For the text-containing cell, return its midpoint in [x, y] coordinate format. 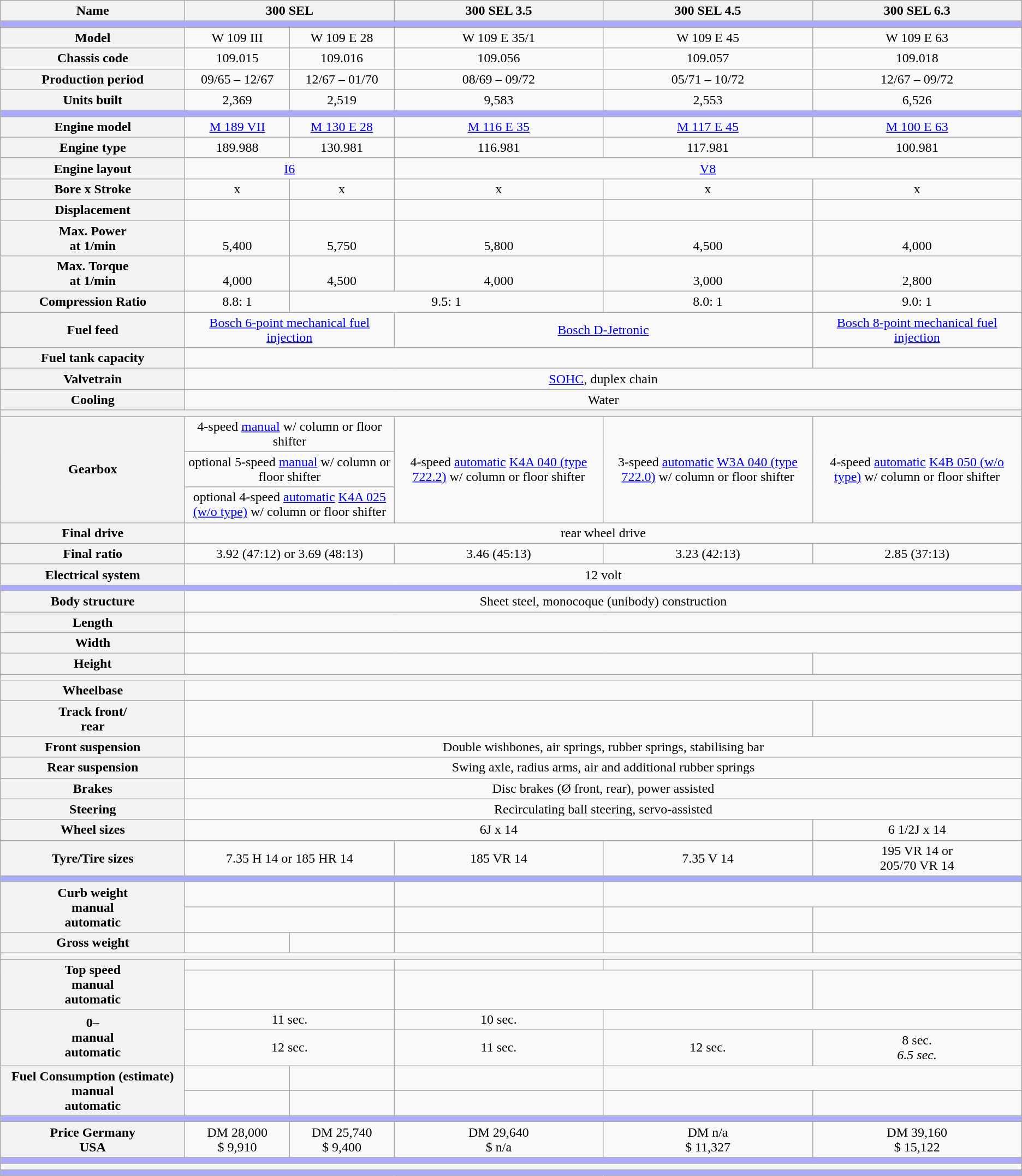
Chassis code [93, 58]
8.0: 1 [708, 302]
Height [93, 664]
Max. Torqueat 1/min [93, 274]
Swing axle, radius arms, air and additional rubber springs [603, 768]
Double wishbones, air springs, rubber springs, stabilising bar [603, 747]
DM 39,160$ 15,122 [917, 1140]
W 109 III [237, 38]
DM 25,740$ 9,400 [342, 1140]
9.0: 1 [917, 302]
I6 [289, 168]
Displacement [93, 210]
4-speed automatic K4B 050 (w/o type) w/ column or floor shifter [917, 470]
Recirculating ball steering, servo-assisted [603, 809]
109.016 [342, 58]
109.015 [237, 58]
7.35 V 14 [708, 858]
130.981 [342, 147]
2,553 [708, 100]
2,519 [342, 100]
3.92 (47:12) or 3.69 (48:13) [289, 554]
Track front/rear [93, 718]
3.46 (45:13) [499, 554]
DM 28,000$ 9,910 [237, 1140]
DM 29,640$ n/a [499, 1140]
V8 [708, 168]
Sheet steel, monocoque (unibody) construction [603, 601]
Tyre/Tire sizes [93, 858]
Rear suspension [93, 768]
SOHC, duplex chain [603, 379]
Final drive [93, 533]
Top speedmanualautomatic [93, 984]
5,750 [342, 238]
09/65 – 12/67 [237, 79]
7.35 H 14 or 185 HR 14 [289, 858]
Model [93, 38]
W 109 E 63 [917, 38]
Bosch 8-point mechanical fuel injection [917, 330]
Max. Powerat 1/min [93, 238]
6,526 [917, 100]
Engine type [93, 147]
Name [93, 11]
DM n/a$ 11,327 [708, 1140]
Final ratio [93, 554]
4-speed manual w/ column or floor shifter [289, 433]
0–manualautomatic [93, 1037]
Fuel feed [93, 330]
300 SEL 4.5 [708, 11]
300 SEL 3.5 [499, 11]
05/71 – 10/72 [708, 79]
Production period [93, 79]
2,369 [237, 100]
M 189 VII [237, 127]
6J x 14 [499, 830]
195 VR 14 or205/70 VR 14 [917, 858]
185 VR 14 [499, 858]
5,800 [499, 238]
Fuel tank capacity [93, 358]
9,583 [499, 100]
W 109 E 45 [708, 38]
10 sec. [499, 1020]
Curb weightmanualautomatic [93, 907]
100.981 [917, 147]
109.056 [499, 58]
Gearbox [93, 470]
3-speed automatic W3A 040 (type 722.0) w/ column or floor shifter [708, 470]
Units built [93, 100]
Width [93, 643]
Electrical system [93, 574]
8.8: 1 [237, 302]
12/67 – 01/70 [342, 79]
M 130 E 28 [342, 127]
6 1/2J x 14 [917, 830]
W 109 E 35/1 [499, 38]
Wheel sizes [93, 830]
Water [603, 400]
2,800 [917, 274]
Engine model [93, 127]
Compression Ratio [93, 302]
12 volt [603, 574]
W 109 E 28 [342, 38]
3.23 (42:13) [708, 554]
Cooling [93, 400]
Fuel Consumption (estimate)manualautomatic [93, 1091]
Length [93, 622]
Wheelbase [93, 691]
rear wheel drive [603, 533]
Brakes [93, 788]
4-speed automatic K4A 040 (type 722.2) w/ column or floor shifter [499, 470]
optional 4-speed automatic K4A 025 (w/o type) w/ column or floor shifter [289, 504]
Disc brakes (Ø front, rear), power assisted [603, 788]
M 116 E 35 [499, 127]
109.057 [708, 58]
Front suspension [93, 747]
117.981 [708, 147]
300 SEL [289, 11]
8 sec.6.5 sec. [917, 1048]
9.5: 1 [447, 302]
Engine layout [93, 168]
Price GermanyUSA [93, 1140]
M 100 E 63 [917, 127]
Valvetrain [93, 379]
109.018 [917, 58]
optional 5-speed manual w/ column or floor shifter [289, 470]
12/67 – 09/72 [917, 79]
Bore x Stroke [93, 189]
08/69 – 09/72 [499, 79]
116.981 [499, 147]
5,400 [237, 238]
M 117 E 45 [708, 127]
Gross weight [93, 942]
Bosch 6-point mechanical fuel injection [289, 330]
300 SEL 6.3 [917, 11]
189.988 [237, 147]
3,000 [708, 274]
2.85 (37:13) [917, 554]
Steering [93, 809]
Bosch D-Jetronic [603, 330]
Body structure [93, 601]
